Extract the [x, y] coordinate from the center of the cell holding the provided text.  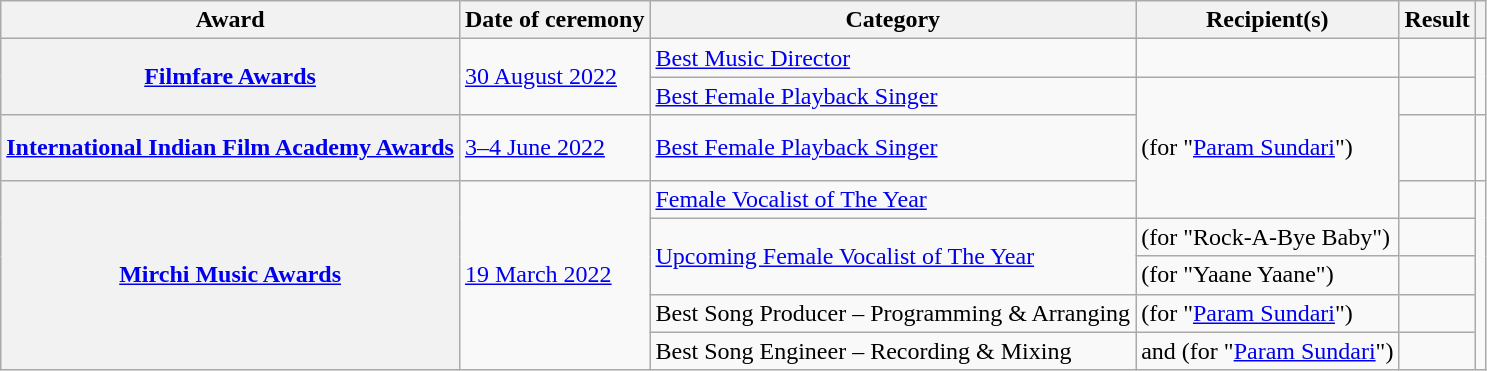
Best Song Engineer – Recording & Mixing [893, 351]
30 August 2022 [554, 77]
Best Music Director [893, 58]
Date of ceremony [554, 20]
(for "Rock-A-Bye Baby") [1268, 237]
and (for "Param Sundari") [1268, 351]
3–4 June 2022 [554, 148]
Result [1437, 20]
Recipient(s) [1268, 20]
Mirchi Music Awards [230, 275]
Filmfare Awards [230, 77]
International Indian Film Academy Awards [230, 148]
Category [893, 20]
(for "Yaane Yaane") [1268, 275]
Female Vocalist of The Year [893, 199]
Upcoming Female Vocalist of The Year [893, 256]
Award [230, 20]
Best Song Producer – Programming & Arranging [893, 313]
19 March 2022 [554, 275]
